Extract the [x, y] coordinate from the center of the cell holding the provided text.  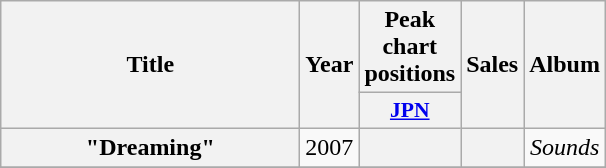
JPN [410, 111]
Sounds [565, 147]
Title [150, 65]
Album [565, 65]
2007 [330, 147]
Peak chart positions [410, 47]
"Dreaming" [150, 147]
Sales [492, 65]
Year [330, 65]
